Locate the cell with the specified text and output its (x, y) center coordinate. 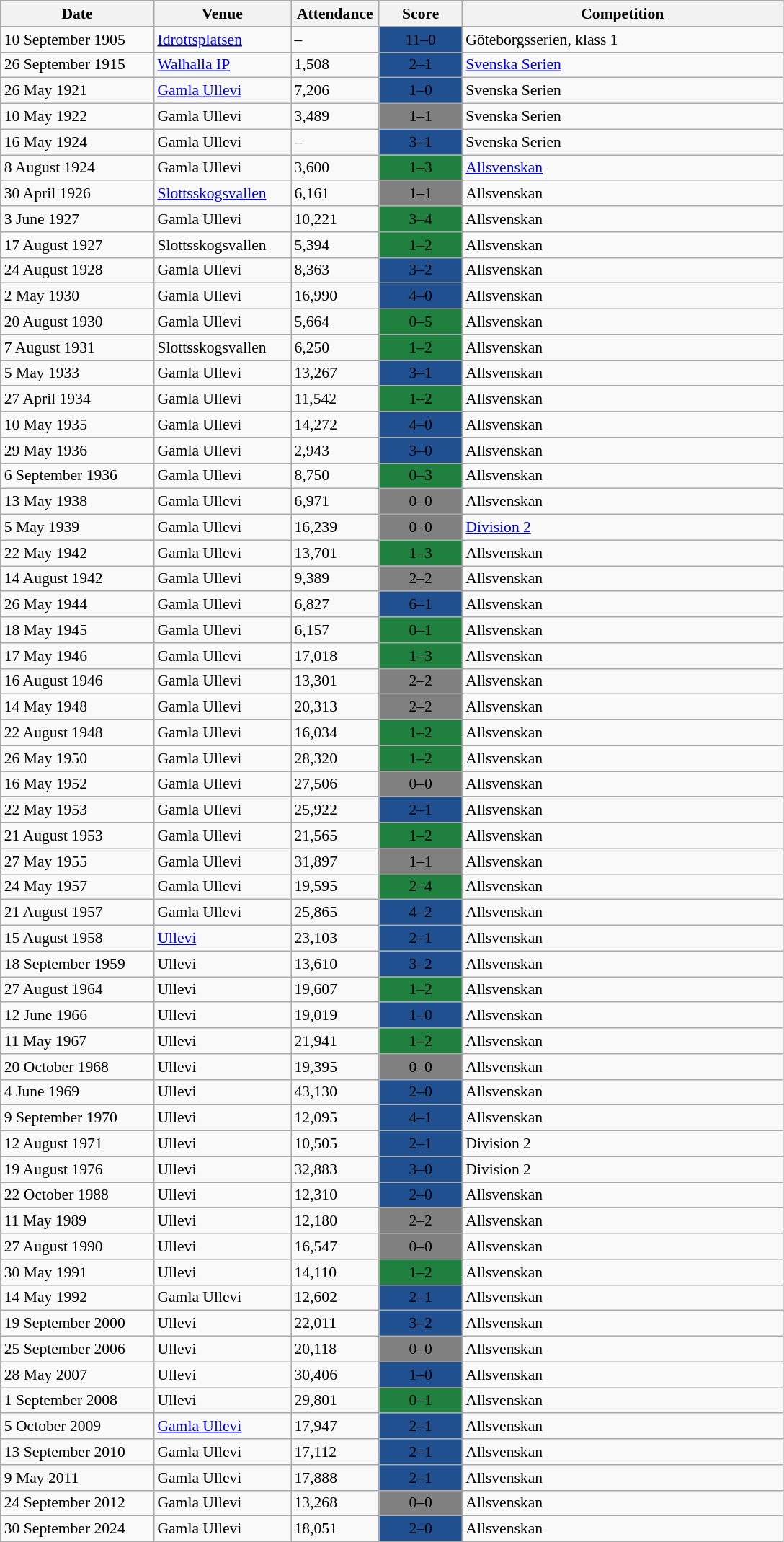
5 May 1933 (78, 373)
10,221 (336, 219)
22 May 1953 (78, 810)
30 September 2024 (78, 1529)
0–5 (421, 322)
13 September 2010 (78, 1452)
12 August 1971 (78, 1144)
16 May 1924 (78, 142)
16,034 (336, 733)
32,883 (336, 1169)
13,267 (336, 373)
23,103 (336, 939)
6–1 (421, 605)
27 May 1955 (78, 861)
Walhalla IP (222, 65)
11 May 1989 (78, 1221)
5,394 (336, 245)
6 September 1936 (78, 476)
22 October 1988 (78, 1195)
12,310 (336, 1195)
19,395 (336, 1067)
6,161 (336, 194)
12,602 (336, 1298)
6,250 (336, 347)
22 August 1948 (78, 733)
30 May 1991 (78, 1272)
14 August 1942 (78, 579)
9,389 (336, 579)
19 August 1976 (78, 1169)
28,320 (336, 758)
Attendance (336, 14)
22 May 1942 (78, 553)
6,971 (336, 502)
6,827 (336, 605)
16,547 (336, 1246)
13,301 (336, 681)
10 May 1935 (78, 425)
26 May 1950 (78, 758)
30 April 1926 (78, 194)
13 May 1938 (78, 502)
17 August 1927 (78, 245)
21 August 1957 (78, 913)
27 August 1964 (78, 990)
24 May 1957 (78, 887)
26 May 1944 (78, 605)
4 June 1969 (78, 1092)
27 April 1934 (78, 399)
1,508 (336, 65)
29 May 1936 (78, 451)
Göteborgsserien, klass 1 (623, 40)
13,610 (336, 964)
25,922 (336, 810)
17,888 (336, 1478)
10 September 1905 (78, 40)
43,130 (336, 1092)
25 September 2006 (78, 1350)
29,801 (336, 1401)
12 June 1966 (78, 1016)
19,595 (336, 887)
14,272 (336, 425)
Date (78, 14)
14,110 (336, 1272)
14 May 1948 (78, 707)
24 August 1928 (78, 270)
30,406 (336, 1375)
19,019 (336, 1016)
2 May 1930 (78, 296)
27,506 (336, 784)
17 May 1946 (78, 656)
10,505 (336, 1144)
20 October 1968 (78, 1067)
3–4 (421, 219)
20 August 1930 (78, 322)
3,600 (336, 168)
18 May 1945 (78, 630)
10 May 1922 (78, 117)
3,489 (336, 117)
8,750 (336, 476)
22,011 (336, 1324)
17,947 (336, 1427)
4–1 (421, 1118)
14 May 1992 (78, 1298)
13,701 (336, 553)
Score (421, 14)
11–0 (421, 40)
19 September 2000 (78, 1324)
17,112 (336, 1452)
27 August 1990 (78, 1246)
26 September 1915 (78, 65)
28 May 2007 (78, 1375)
6,157 (336, 630)
Idrottsplatsen (222, 40)
11,542 (336, 399)
16 May 1952 (78, 784)
25,865 (336, 913)
7 August 1931 (78, 347)
2–4 (421, 887)
18,051 (336, 1529)
8 August 1924 (78, 168)
8,363 (336, 270)
24 September 2012 (78, 1503)
26 May 1921 (78, 91)
16 August 1946 (78, 681)
21,565 (336, 836)
19,607 (336, 990)
21,941 (336, 1041)
9 May 2011 (78, 1478)
0–3 (421, 476)
Venue (222, 14)
11 May 1967 (78, 1041)
13,268 (336, 1503)
18 September 1959 (78, 964)
4–2 (421, 913)
17,018 (336, 656)
16,990 (336, 296)
5 May 1939 (78, 528)
5 October 2009 (78, 1427)
31,897 (336, 861)
9 September 1970 (78, 1118)
3 June 1927 (78, 219)
2,943 (336, 451)
Competition (623, 14)
20,313 (336, 707)
12,180 (336, 1221)
5,664 (336, 322)
12,095 (336, 1118)
1 September 2008 (78, 1401)
15 August 1958 (78, 939)
20,118 (336, 1350)
7,206 (336, 91)
21 August 1953 (78, 836)
16,239 (336, 528)
